Return the (x, y) coordinate for the center point of the cell that contains the specified text.  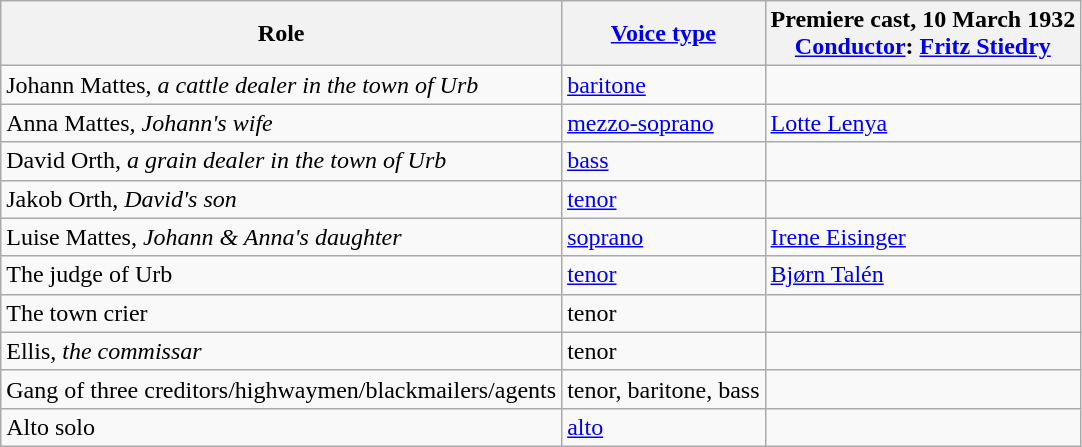
alto (664, 427)
Luise Mattes, Johann & Anna's daughter (282, 237)
Alto solo (282, 427)
David Orth, a grain dealer in the town of Urb (282, 161)
Ellis, the commissar (282, 351)
Irene Eisinger (923, 237)
Lotte Lenya (923, 123)
mezzo-soprano (664, 123)
soprano (664, 237)
Premiere cast, 10 March 1932Conductor: Fritz Stiedry (923, 34)
Johann Mattes, a cattle dealer in the town of Urb (282, 85)
Voice type (664, 34)
Gang of three creditors/highwaymen/blackmailers/agents (282, 389)
The town crier (282, 313)
The judge of Urb (282, 275)
Jakob Orth, David's son (282, 199)
tenor, baritone, bass (664, 389)
Bjørn Talén (923, 275)
Anna Mattes, Johann's wife (282, 123)
bass (664, 161)
Role (282, 34)
baritone (664, 85)
